Scan for the cell matching the given text and deliver its (X, Y) coordinate at center. 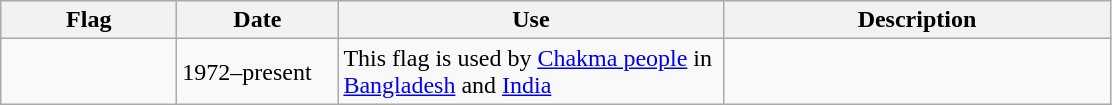
Date (258, 20)
Description (917, 20)
Flag (89, 20)
1972–present (258, 72)
This flag is used by Chakma people in Bangladesh and India (531, 72)
Use (531, 20)
